Output the (x, y) coordinate of the center of the cell containing the given text.  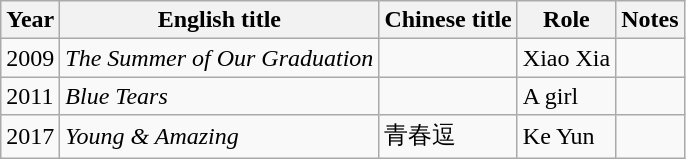
English title (220, 20)
青春逗 (448, 136)
Role (566, 20)
Xiao Xia (566, 58)
Blue Tears (220, 96)
2009 (30, 58)
Ke Yun (566, 136)
Young & Amazing (220, 136)
2017 (30, 136)
2011 (30, 96)
A girl (566, 96)
Chinese title (448, 20)
The Summer of Our Graduation (220, 58)
Year (30, 20)
Notes (650, 20)
